Return [x, y] of the center of cell containing provided text 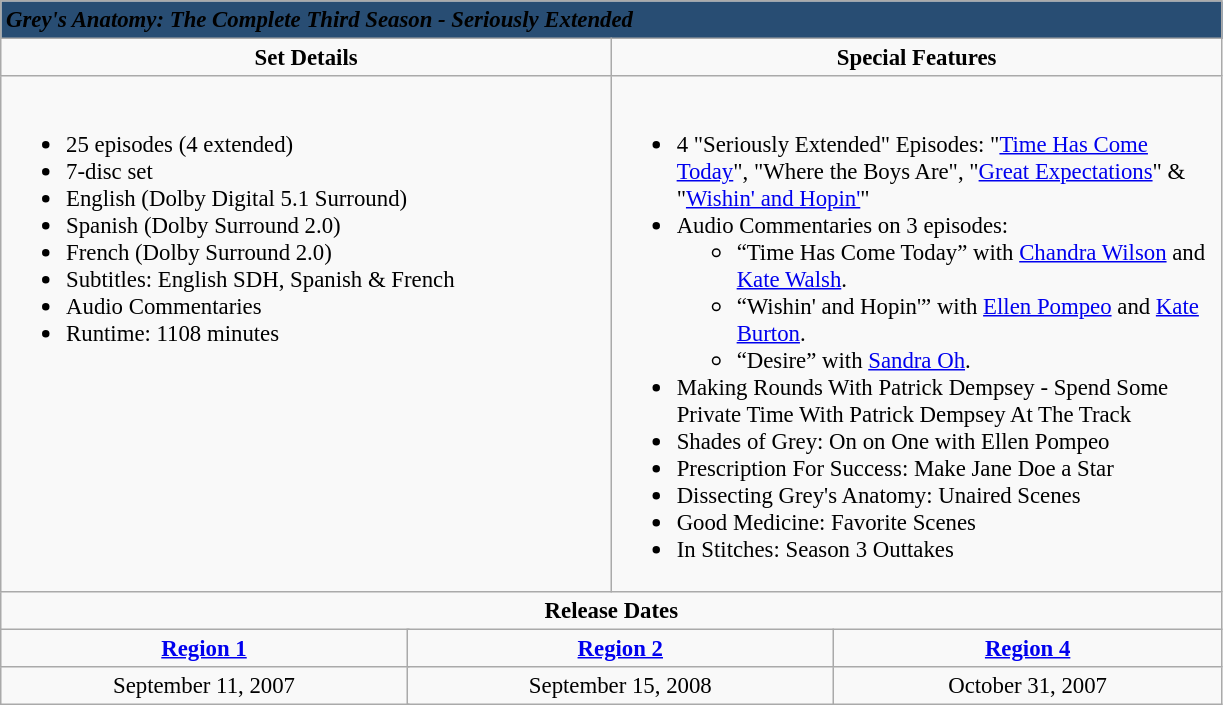
October 31, 2007 [1028, 685]
Grey's Anatomy: The Complete Third Season - Seriously Extended [612, 20]
Special Features [916, 58]
Set Details [306, 58]
September 15, 2008 [620, 685]
Region 4 [1028, 648]
September 11, 2007 [204, 685]
Region 2 [620, 648]
Region 1 [204, 648]
Release Dates [612, 610]
